Determine the [x, y] coordinate at the center of the cell enclosing the given text.  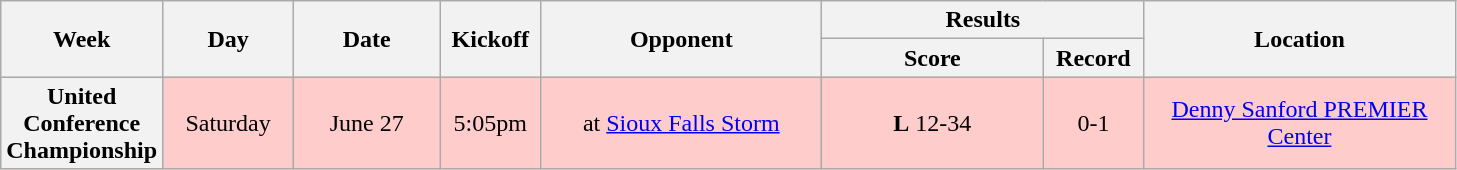
Opponent [682, 39]
Record [1094, 58]
Kickoff [490, 39]
Results [983, 20]
Date [367, 39]
Score [932, 58]
United Conference Championship [82, 123]
Day [228, 39]
5:05pm [490, 123]
L 12-34 [932, 123]
June 27 [367, 123]
Week [82, 39]
Denny Sanford PREMIER Center [1300, 123]
at Sioux Falls Storm [682, 123]
Saturday [228, 123]
Location [1300, 39]
0-1 [1094, 123]
